Pinpoint the cell where the given text exists, returning its (X, Y) midpoint coordinate. 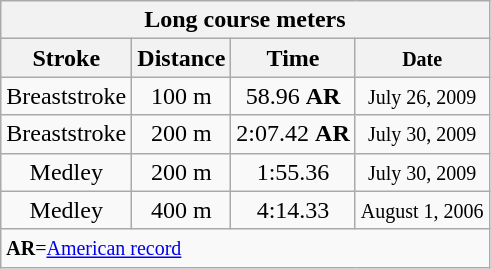
Distance (182, 58)
4:14.33 (293, 210)
July 26, 2009 (422, 96)
Date (422, 58)
58.96 AR (293, 96)
Long course meters (245, 20)
August 1, 2006 (422, 210)
1:55.36 (293, 172)
Time (293, 58)
AR=American record (245, 248)
2:07.42 AR (293, 134)
Stroke (66, 58)
100 m (182, 96)
400 m (182, 210)
